Output the [x, y] coordinate of the center of the cell containing the given text.  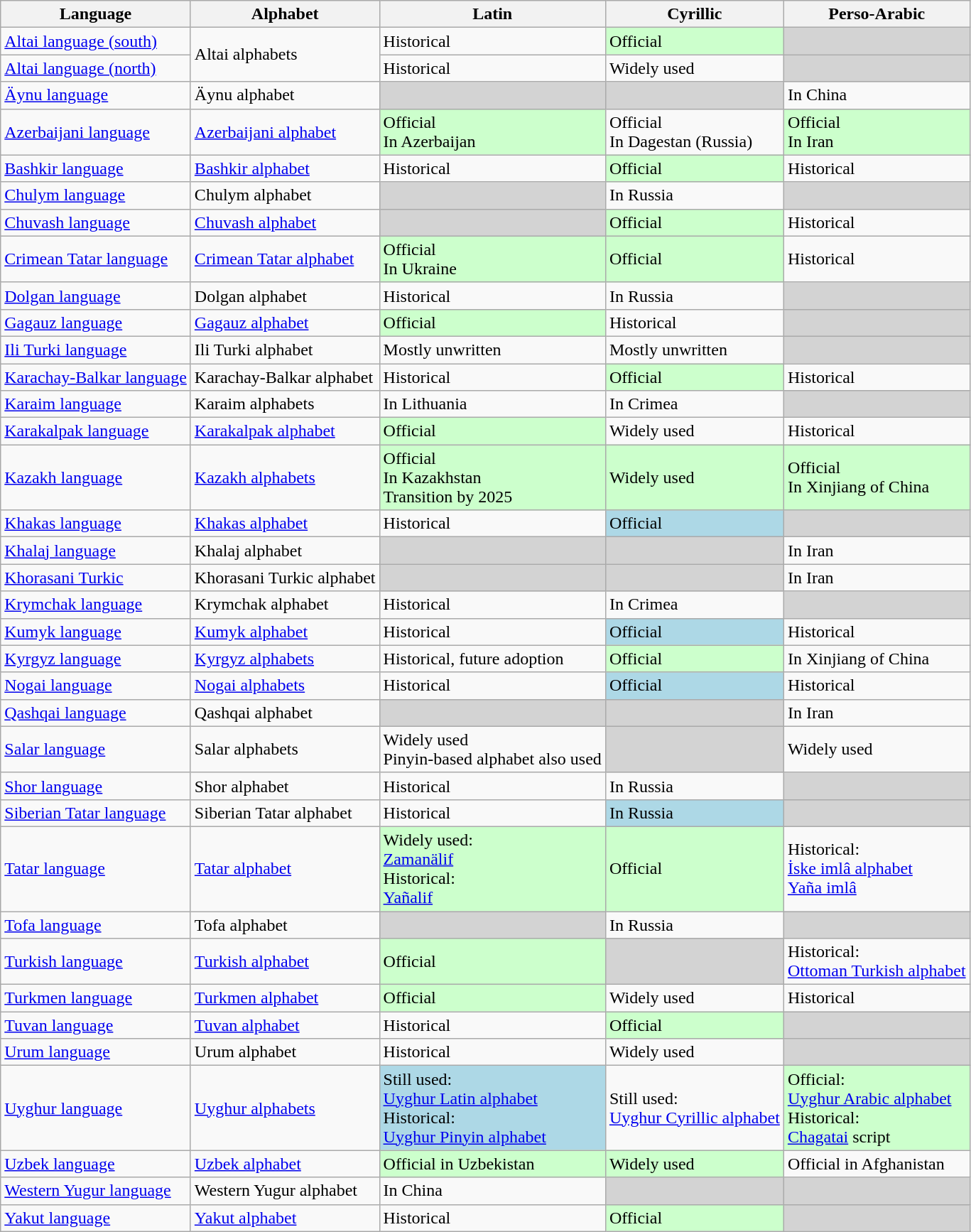
Official in Afghanistan [877, 1164]
Karakalpak alphabet [285, 431]
Altai language (north) [96, 68]
Official in Uzbekistan [492, 1164]
OfficialIn Xinjiang of China [877, 477]
Karakalpak language [96, 431]
Azerbaijani alphabet [285, 132]
Crimean Tatar language [96, 259]
Historical, future adoption [492, 659]
Äynu alphabet [285, 95]
OfficialIn Ukraine [492, 259]
Historical:İske imlâ alphabetYaña imlâ [877, 868]
Tuvan language [96, 1025]
OfficialIn Azerbaijan [492, 132]
Khakas language [96, 524]
Shor alphabet [285, 786]
Yakut alphabet [285, 1218]
Kazakh language [96, 477]
Chuvash alphabet [285, 222]
Khorasani Turkic alphabet [285, 578]
Western Yugur alphabet [285, 1191]
Gagauz alphabet [285, 323]
Latin [492, 14]
Tofa alphabet [285, 924]
Kyrgyz language [96, 659]
Shor language [96, 786]
Western Yugur language [96, 1191]
Azerbaijani language [96, 132]
Kumyk language [96, 632]
Ili Turki language [96, 350]
Krymchak alphabet [285, 605]
Krymchak language [96, 605]
Karaim alphabets [285, 404]
Tatar language [96, 868]
Bashkir alphabet [285, 168]
Historical:Ottoman Turkish alphabet [877, 962]
Siberian Tatar alphabet [285, 813]
Chuvash language [96, 222]
Turkish language [96, 962]
Nogai language [96, 686]
Still used:Uyghur Cyrillic alphabet [695, 1108]
Perso-Arabic [877, 14]
Kumyk alphabet [285, 632]
Karachay-Balkar language [96, 377]
Cyrillic [695, 14]
Altai alphabets [285, 55]
In Xinjiang of China [877, 659]
Widely used:ZamanälifHistorical:Yañalif [492, 868]
Khalaj language [96, 551]
Qashqai language [96, 713]
Bashkir language [96, 168]
Chulym language [96, 195]
Dolgan alphabet [285, 296]
Uyghur alphabets [285, 1108]
Karachay-Balkar alphabet [285, 377]
Turkmen language [96, 998]
Official:Uyghur Arabic alphabet Historical:Chagatai script [877, 1108]
Siberian Tatar language [96, 813]
Tuvan alphabet [285, 1025]
Turkmen alphabet [285, 998]
Dolgan language [96, 296]
OfficialIn KazakhstanTransition by 2025 [492, 477]
Uzbek alphabet [285, 1164]
Äynu language [96, 95]
Khalaj alphabet [285, 551]
Khorasani Turkic [96, 578]
Uzbek language [96, 1164]
Karaim language [96, 404]
Tatar alphabet [285, 868]
Khakas alphabet [285, 524]
Tofa language [96, 924]
Kazakh alphabets [285, 477]
Alphabet [285, 14]
Salar alphabets [285, 749]
OfficialIn Dagestan (Russia) [695, 132]
Altai language (south) [96, 41]
Salar language [96, 749]
Urum language [96, 1052]
Qashqai alphabet [285, 713]
Kyrgyz alphabets [285, 659]
Urum alphabet [285, 1052]
Language [96, 14]
Nogai alphabets [285, 686]
Uyghur language [96, 1108]
In Lithuania [492, 404]
OfficialIn Iran [877, 132]
Crimean Tatar alphabet [285, 259]
Gagauz language [96, 323]
Chulym alphabet [285, 195]
Turkish alphabet [285, 962]
Widely usedPinyin-based alphabet also used [492, 749]
Still used:Uyghur Latin alphabetHistorical:Uyghur Pinyin alphabet [492, 1108]
Ili Turki alphabet [285, 350]
Yakut language [96, 1218]
